For the text-containing cell, return its midpoint in (X, Y) coordinate format. 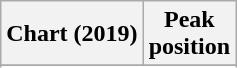
Chart (2019) (72, 34)
Peakposition (189, 34)
